Determine the (X, Y) coordinate at the center of the cell enclosing the given text.  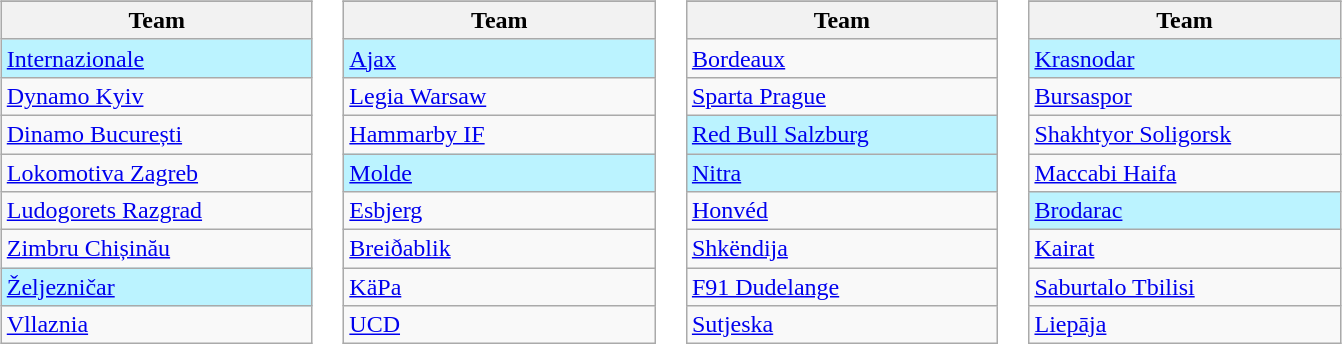
Bursaspor (1184, 96)
Ajax (500, 58)
Shakhtyor Soligorsk (1184, 134)
Sparta Prague (842, 96)
Vllaznia (156, 325)
Red Bull Salzburg (842, 134)
Brodarac (1184, 211)
Liepāja (1184, 325)
Bordeaux (842, 58)
Lokomotiva Zagreb (156, 173)
Saburtalo Tbilisi (1184, 287)
Zimbru Chișinău (156, 249)
Esbjerg (500, 211)
UCD (500, 325)
Legia Warsaw (500, 96)
Krasnodar (1184, 58)
Molde (500, 173)
Dynamo Kyiv (156, 96)
Željezničar (156, 287)
Dinamo București (156, 134)
Ludogorets Razgrad (156, 211)
F91 Dudelange (842, 287)
Kairat (1184, 249)
Shkëndija (842, 249)
Sutjeska (842, 325)
Honvéd (842, 211)
Breiðablik (500, 249)
Maccabi Haifa (1184, 173)
Internazionale (156, 58)
Hammarby IF (500, 134)
KäPa (500, 287)
Nitra (842, 173)
